Detect which cell encompasses the target text, then output its (X, Y) center coordinate. 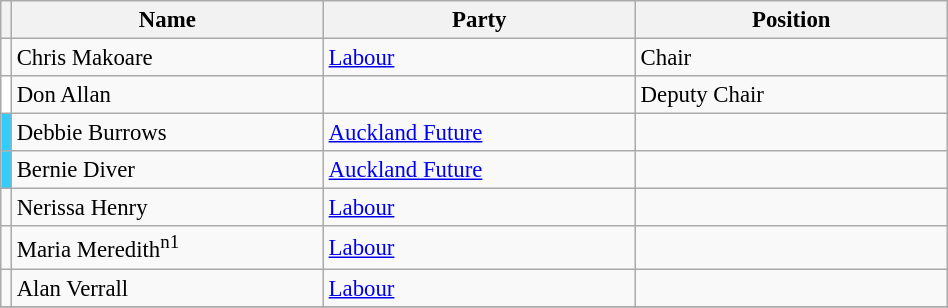
Don Allan (167, 95)
Maria Meredithn1 (167, 247)
Bernie Diver (167, 170)
Position (791, 20)
Debbie Burrows (167, 133)
Chair (791, 58)
Party (479, 20)
Chris Makoare (167, 58)
Name (167, 20)
Alan Verrall (167, 288)
Nerissa Henry (167, 208)
Deputy Chair (791, 95)
